Capture the cell that displays the provided text and extract its (x, y) central coordinate. 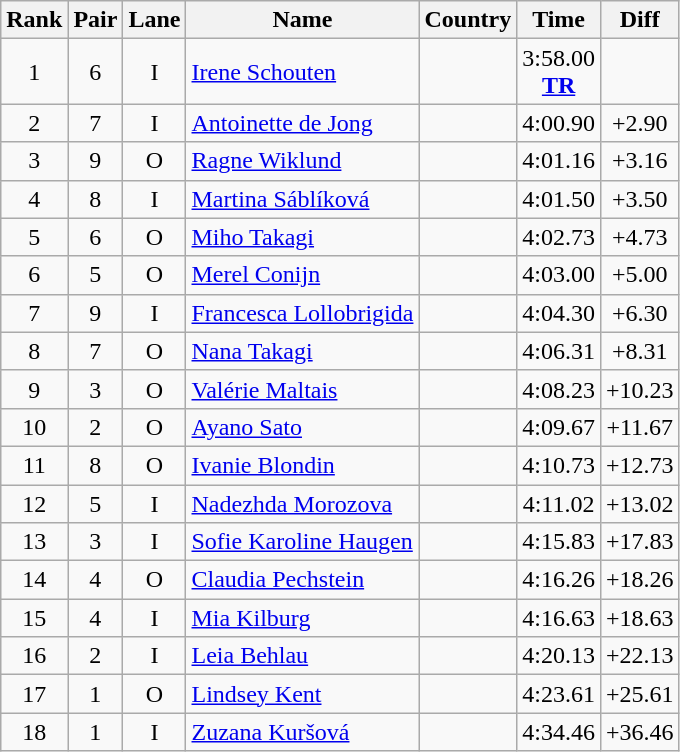
4:20.13 (559, 656)
+6.30 (640, 313)
Nadezhda Morozova (302, 503)
14 (34, 580)
4:04.30 (559, 313)
Ivanie Blondin (302, 465)
4:01.16 (559, 161)
4:03.00 (559, 275)
4:11.02 (559, 503)
4:02.73 (559, 237)
Sofie Karoline Haugen (302, 542)
Francesca Lollobrigida (302, 313)
15 (34, 618)
4:23.61 (559, 694)
+22.13 (640, 656)
+17.83 (640, 542)
+12.73 (640, 465)
11 (34, 465)
10 (34, 427)
+4.73 (640, 237)
+8.31 (640, 351)
Country (468, 20)
12 (34, 503)
Merel Conijn (302, 275)
Ragne Wiklund (302, 161)
Mia Kilburg (302, 618)
18 (34, 732)
4:01.50 (559, 199)
Pair (96, 20)
4:16.26 (559, 580)
Claudia Pechstein (302, 580)
Leia Behlau (302, 656)
Diff (640, 20)
Martina Sáblíková (302, 199)
+25.61 (640, 694)
4:34.46 (559, 732)
4:15.83 (559, 542)
Irene Schouten (302, 72)
+18.26 (640, 580)
+18.63 (640, 618)
Time (559, 20)
Miho Takagi (302, 237)
17 (34, 694)
+36.46 (640, 732)
Lindsey Kent (302, 694)
Ayano Sato (302, 427)
Antoinette de Jong (302, 123)
13 (34, 542)
4:00.90 (559, 123)
4:06.31 (559, 351)
4:16.63 (559, 618)
+5.00 (640, 275)
3:58.00TR (559, 72)
Nana Takagi (302, 351)
+2.90 (640, 123)
+3.16 (640, 161)
4:10.73 (559, 465)
Lane (154, 20)
Rank (34, 20)
16 (34, 656)
Valérie Maltais (302, 389)
+11.67 (640, 427)
4:08.23 (559, 389)
Zuzana Kuršová (302, 732)
Name (302, 20)
+10.23 (640, 389)
+3.50 (640, 199)
+13.02 (640, 503)
4:09.67 (559, 427)
